Output the [x, y] coordinate of the center of the cell containing the given text.  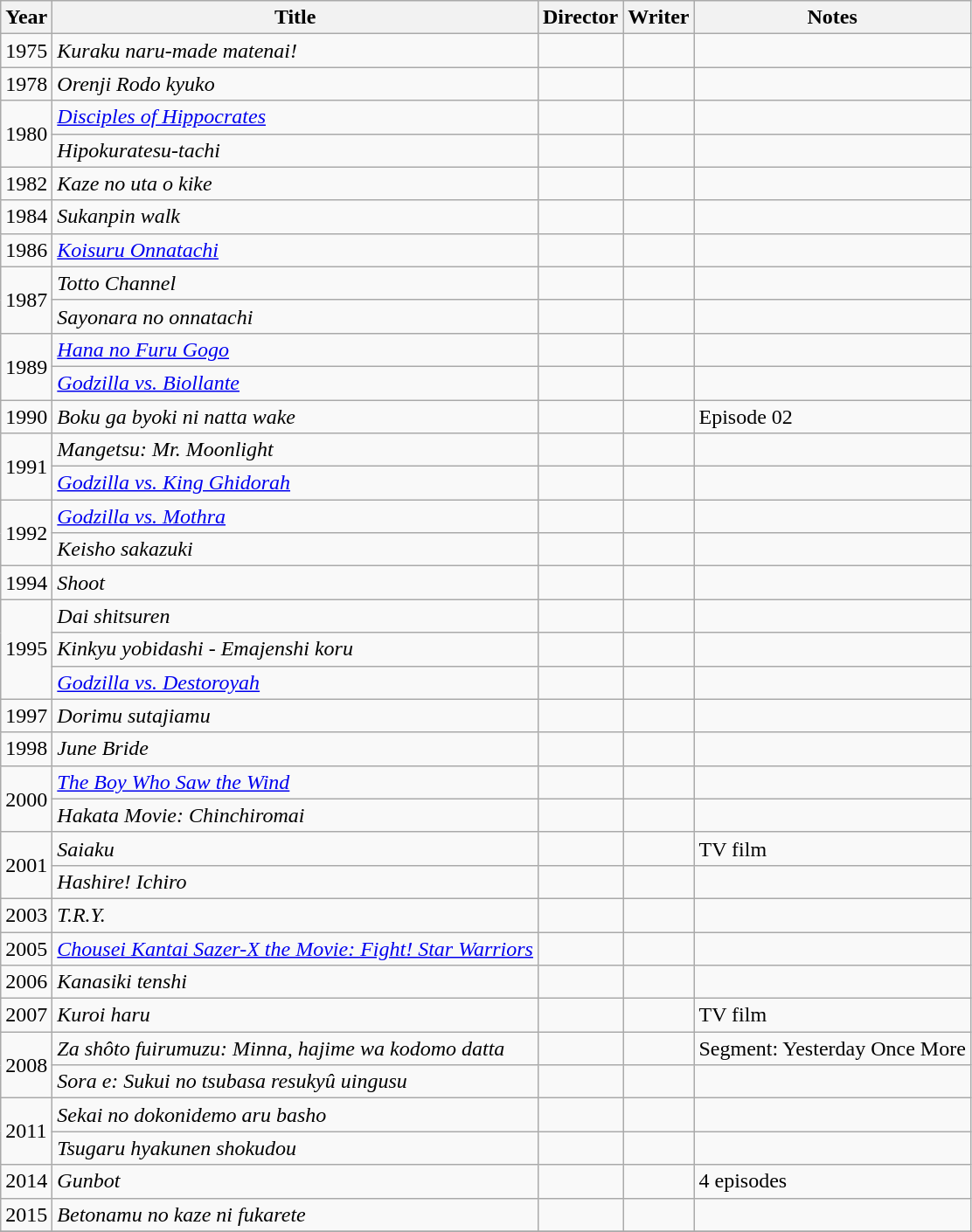
2014 [26, 1181]
Hashire! Ichiro [295, 882]
2007 [26, 1015]
Mangetsu: Mr. Moonlight [295, 450]
1980 [26, 134]
Gunbot [295, 1181]
1975 [26, 51]
Dai shitsuren [295, 616]
1997 [26, 716]
Kaze no uta o kike [295, 183]
2001 [26, 865]
Dorimu sutajiamu [295, 716]
Episode 02 [832, 417]
1992 [26, 533]
Totto Channel [295, 283]
2011 [26, 1132]
1987 [26, 300]
1978 [26, 84]
1982 [26, 183]
Boku ga byoki ni natta wake [295, 417]
Title [295, 17]
Keisho sakazuki [295, 550]
Sukanpin walk [295, 217]
1986 [26, 250]
Godzilla vs. Biollante [295, 383]
Godzilla vs. King Ghidorah [295, 483]
Tsugaru hyakunen shokudou [295, 1148]
1990 [26, 417]
Saiaku [295, 848]
Betonamu no kaze ni fukarete [295, 1215]
Kuroi haru [295, 1015]
Hana no Furu Gogo [295, 350]
Hipokuratesu-tachi [295, 150]
Kinkyu yobidashi - Emajenshi koru [295, 649]
Kanasiki tenshi [295, 982]
T.R.Y. [295, 915]
1995 [26, 649]
Godzilla vs. Destoroyah [295, 682]
1984 [26, 217]
Za shôto fuirumuzu: Minna, hajime wa kodomo datta [295, 1049]
Year [26, 17]
1998 [26, 749]
Sayonara no onnatachi [295, 316]
Notes [832, 17]
4 episodes [832, 1181]
June Bride [295, 749]
Sekai no dokonidemo aru basho [295, 1115]
Segment: Yesterday Once More [832, 1049]
Writer [659, 17]
Chousei Kantai Sazer-X the Movie: Fight! Star Warriors [295, 948]
2015 [26, 1215]
Shoot [295, 583]
2006 [26, 982]
2005 [26, 948]
1994 [26, 583]
Godzilla vs. Mothra [295, 516]
1991 [26, 467]
2008 [26, 1065]
Hakata Movie: Chinchiromai [295, 815]
1989 [26, 366]
Kuraku naru-made matenai! [295, 51]
The Boy Who Saw the Wind [295, 782]
Director [580, 17]
2003 [26, 915]
Koisuru Onnatachi [295, 250]
Disciples of Hippocrates [295, 117]
2000 [26, 799]
Sora e: Sukui no tsubasa resukyû uingusu [295, 1082]
Orenji Rodo kyuko [295, 84]
